Return the [x, y] coordinate for the center point of the cell that contains the specified text.  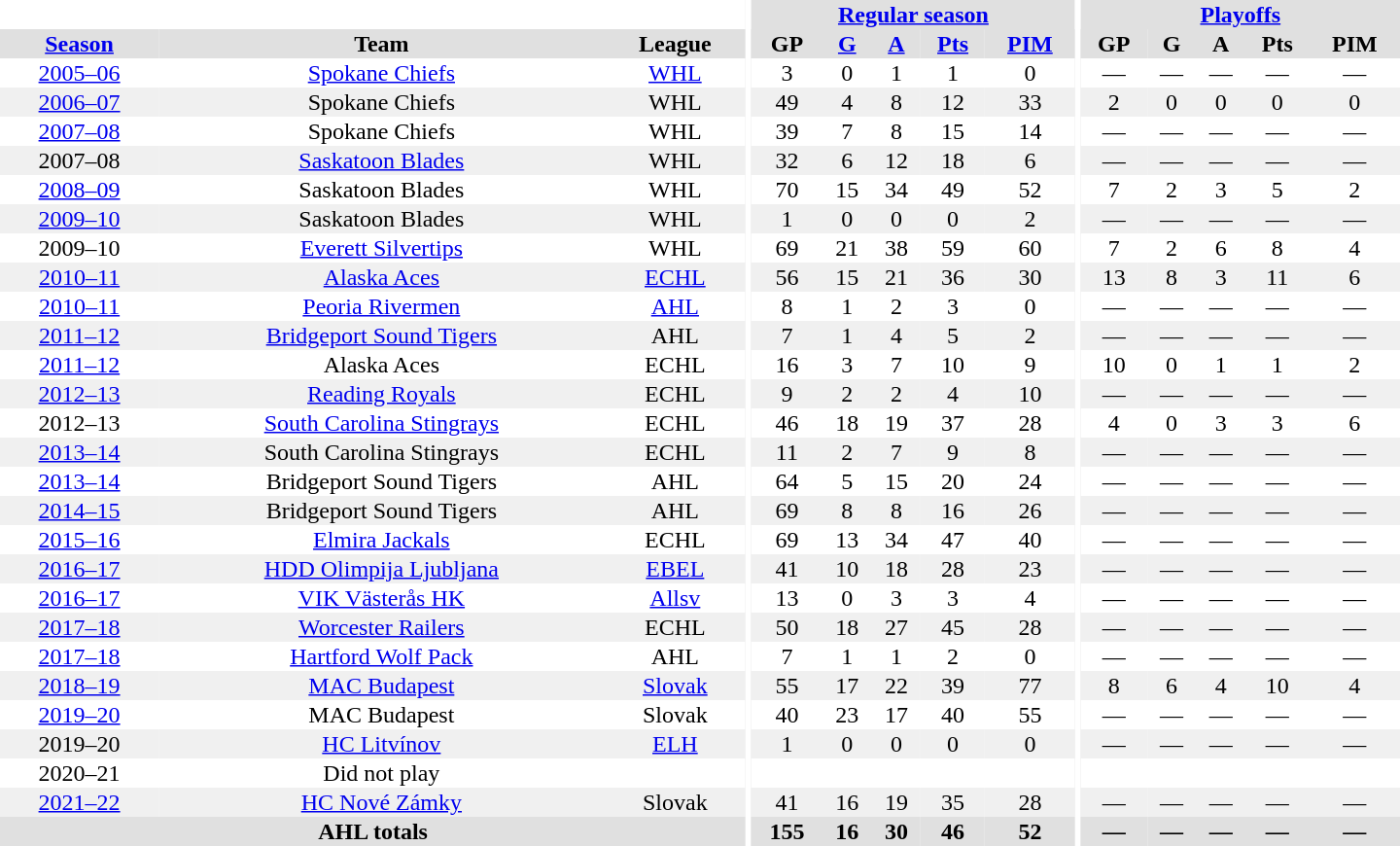
League [676, 44]
Regular season [914, 15]
2020–21 [80, 773]
HC Litvínov [381, 744]
HDD Olimpija Ljubljana [381, 569]
Allsv [676, 598]
ELH [676, 744]
Season [80, 44]
AHL totals [373, 831]
38 [896, 248]
45 [953, 627]
26 [1031, 511]
2021–22 [80, 802]
22 [896, 686]
64 [787, 481]
Worcester Railers [381, 627]
33 [1031, 102]
Reading Royals [381, 394]
60 [1031, 248]
EBEL [676, 569]
Peoria Rivermen [381, 306]
47 [953, 540]
27 [896, 627]
32 [787, 160]
2005–06 [80, 73]
24 [1031, 481]
2015–16 [80, 540]
50 [787, 627]
HC Nové Zámky [381, 802]
Hartford Wolf Pack [381, 656]
155 [787, 831]
56 [787, 277]
2008–09 [80, 190]
77 [1031, 686]
Playoffs [1241, 15]
2014–15 [80, 511]
2018–19 [80, 686]
Did not play [381, 773]
14 [1031, 131]
Everett Silvertips [381, 248]
35 [953, 802]
70 [787, 190]
Elmira Jackals [381, 540]
20 [953, 481]
59 [953, 248]
37 [953, 423]
Team [381, 44]
VIK Västerås HK [381, 598]
2006–07 [80, 102]
36 [953, 277]
